From the cell containing the given text, extract its center point as [x, y] coordinate. 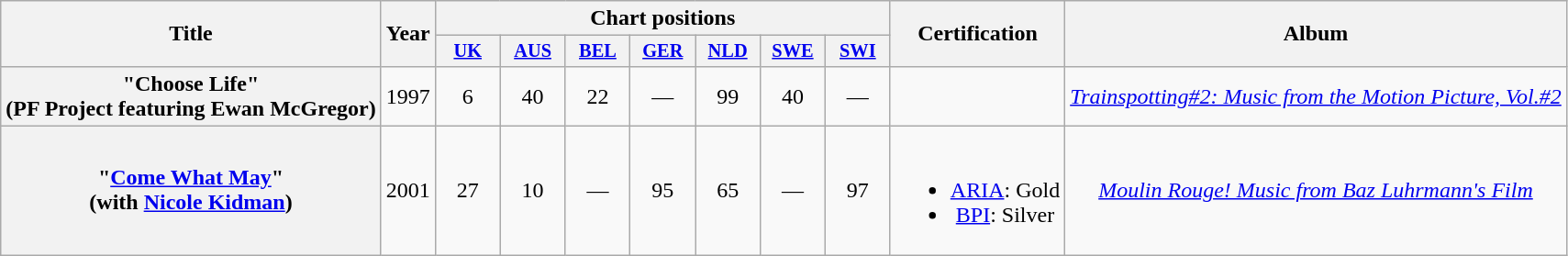
GER [662, 51]
95 [662, 191]
Year [407, 34]
99 [728, 95]
6 [468, 95]
SWI [857, 51]
AUS [532, 51]
Certification [977, 34]
2001 [407, 191]
Album [1316, 34]
1997 [407, 95]
UK [468, 51]
"Come What May" (with Nicole Kidman) [191, 191]
BEL [598, 51]
Title [191, 34]
NLD [728, 51]
"Choose Life" (PF Project featuring Ewan McGregor) [191, 95]
27 [468, 191]
Chart positions [662, 18]
Moulin Rouge! Music from Baz Luhrmann's Film [1316, 191]
97 [857, 191]
10 [532, 191]
65 [728, 191]
22 [598, 95]
Trainspotting#2: Music from the Motion Picture, Vol.#2 [1316, 95]
SWE [793, 51]
ARIA: GoldBPI: Silver [977, 191]
